Return the (X, Y) coordinate for the center point of the cell that contains the specified text.  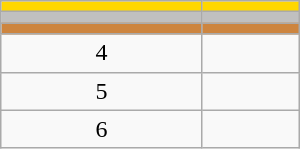
4 (102, 53)
6 (102, 129)
5 (102, 91)
